Return the (X, Y) coordinate for the center point of the cell that contains the specified text.  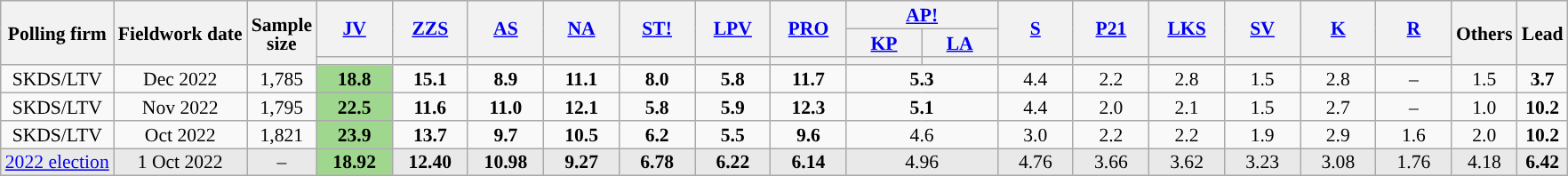
8.9 (505, 80)
1,795 (282, 107)
5.3 (922, 80)
6.78 (658, 162)
2022 election (57, 162)
1,821 (282, 135)
12.1 (581, 107)
11.6 (430, 107)
10.98 (505, 162)
KP (884, 43)
Lead (1543, 33)
6.2 (658, 135)
ST! (658, 28)
3.0 (1035, 135)
9.7 (505, 135)
PRO (809, 28)
Fieldwork date (180, 33)
1 Oct 2022 (180, 162)
JV (354, 28)
12.40 (430, 162)
Dec 2022 (180, 80)
3.66 (1111, 162)
4.6 (922, 135)
22.5 (354, 107)
3.7 (1543, 80)
3.62 (1186, 162)
AP! (922, 14)
18.92 (354, 162)
15.1 (430, 80)
11.1 (581, 80)
6.42 (1543, 162)
18.8 (354, 80)
2.9 (1339, 135)
4.96 (922, 162)
6.22 (732, 162)
1,785 (282, 80)
LPV (732, 28)
3.23 (1262, 162)
Samplesize (282, 33)
5.5 (732, 135)
4.76 (1035, 162)
P21 (1111, 28)
LA (960, 43)
9.6 (809, 135)
11.0 (505, 107)
LKS (1186, 28)
K (1339, 28)
1.9 (1262, 135)
R (1413, 28)
Nov 2022 (180, 107)
3.08 (1339, 162)
2.1 (1186, 107)
5.9 (732, 107)
S (1035, 28)
Others (1484, 33)
ZZS (430, 28)
10.5 (581, 135)
AS (505, 28)
9.27 (581, 162)
2.7 (1339, 107)
NA (581, 28)
12.3 (809, 107)
5.1 (922, 107)
1.6 (1413, 135)
Polling firm (57, 33)
6.14 (809, 162)
13.7 (430, 135)
4.18 (1484, 162)
1.76 (1413, 162)
1.0 (1484, 107)
SV (1262, 28)
11.7 (809, 80)
23.9 (354, 135)
8.0 (658, 80)
Oct 2022 (180, 135)
